Scan for the cell matching the given text and deliver its [X, Y] coordinate at center. 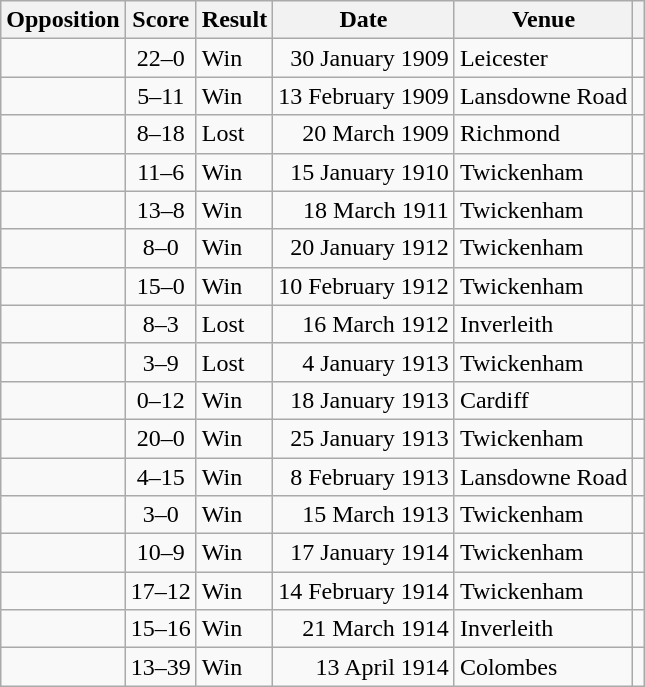
15 March 1913 [364, 515]
13 April 1914 [364, 667]
20 January 1912 [364, 248]
Opposition [63, 20]
18 March 1911 [364, 210]
15–16 [160, 629]
4 January 1913 [364, 362]
Richmond [543, 134]
13 February 1909 [364, 96]
13–39 [160, 667]
15–0 [160, 286]
0–12 [160, 400]
10 February 1912 [364, 286]
8–0 [160, 248]
Result [234, 20]
8–18 [160, 134]
3–0 [160, 515]
Date [364, 20]
22–0 [160, 58]
3–9 [160, 362]
17–12 [160, 591]
8–3 [160, 324]
4–15 [160, 477]
21 March 1914 [364, 629]
Cardiff [543, 400]
15 January 1910 [364, 172]
5–11 [160, 96]
11–6 [160, 172]
17 January 1914 [364, 553]
20–0 [160, 438]
30 January 1909 [364, 58]
10–9 [160, 553]
14 February 1914 [364, 591]
Colombes [543, 667]
13–8 [160, 210]
Score [160, 20]
20 March 1909 [364, 134]
Venue [543, 20]
Leicester [543, 58]
18 January 1913 [364, 400]
16 March 1912 [364, 324]
25 January 1913 [364, 438]
8 February 1913 [364, 477]
